Provide the [x, y] coordinate of the cell's center where the given text is located.  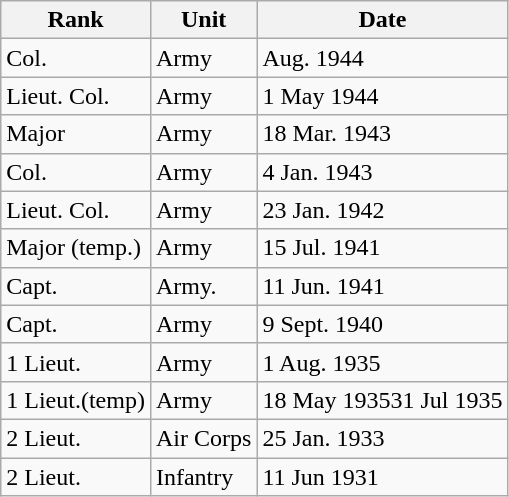
15 Jul. 1941 [382, 248]
1 May 1944 [382, 96]
Army. [203, 286]
23 Jan. 1942 [382, 210]
Unit [203, 20]
Major (temp.) [76, 248]
Aug. 1944 [382, 58]
18 May 193531 Jul 1935 [382, 400]
1 Aug. 1935 [382, 362]
1 Lieut.(temp) [76, 400]
Rank [76, 20]
1 Lieut. [76, 362]
25 Jan. 1933 [382, 438]
Air Corps [203, 438]
Infantry [203, 477]
4 Jan. 1943 [382, 172]
11 Jun 1931 [382, 477]
11 Jun. 1941 [382, 286]
Date [382, 20]
Major [76, 134]
9 Sept. 1940 [382, 324]
18 Mar. 1943 [382, 134]
